For the text-containing cell, return its midpoint in [x, y] coordinate format. 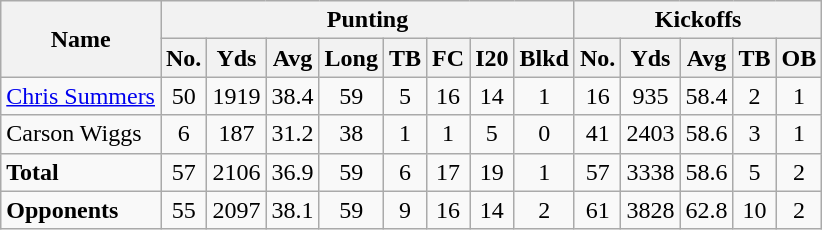
38.4 [292, 96]
50 [183, 96]
58.4 [706, 96]
10 [754, 210]
Carson Wiggs [81, 134]
55 [183, 210]
2097 [236, 210]
17 [448, 172]
Name [81, 39]
36.9 [292, 172]
0 [544, 134]
41 [597, 134]
Opponents [81, 210]
Total [81, 172]
9 [404, 210]
Chris Summers [81, 96]
Blkd [544, 58]
3828 [650, 210]
19 [492, 172]
Long [351, 58]
62.8 [706, 210]
3 [754, 134]
31.2 [292, 134]
Kickoffs [698, 20]
FC [448, 58]
3338 [650, 172]
Punting [367, 20]
2403 [650, 134]
2106 [236, 172]
38.1 [292, 210]
61 [597, 210]
38 [351, 134]
935 [650, 96]
OB [799, 58]
187 [236, 134]
I20 [492, 58]
1919 [236, 96]
